Scan for the cell matching the given text and deliver its (X, Y) coordinate at center. 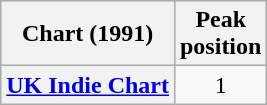
Peakposition (220, 34)
Chart (1991) (88, 34)
UK Indie Chart (88, 85)
1 (220, 85)
